From the cell containing the given text, extract its center point as [x, y] coordinate. 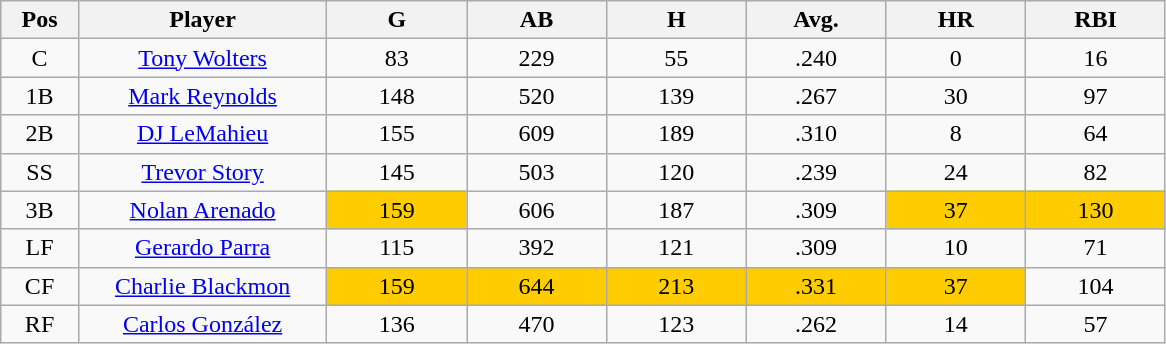
229 [537, 58]
.240 [816, 58]
8 [956, 134]
155 [397, 134]
.239 [816, 172]
Tony Wolters [202, 58]
LF [40, 248]
HR [956, 20]
.310 [816, 134]
1B [40, 96]
470 [537, 324]
RBI [1096, 20]
82 [1096, 172]
189 [676, 134]
RF [40, 324]
2B [40, 134]
CF [40, 286]
.262 [816, 324]
644 [537, 286]
121 [676, 248]
C [40, 58]
392 [537, 248]
SS [40, 172]
97 [1096, 96]
DJ LeMahieu [202, 134]
213 [676, 286]
520 [537, 96]
3B [40, 210]
104 [1096, 286]
64 [1096, 134]
148 [397, 96]
.331 [816, 286]
Trevor Story [202, 172]
Gerardo Parra [202, 248]
57 [1096, 324]
Avg. [816, 20]
609 [537, 134]
83 [397, 58]
.267 [816, 96]
55 [676, 58]
10 [956, 248]
Pos [40, 20]
145 [397, 172]
30 [956, 96]
503 [537, 172]
Nolan Arenado [202, 210]
G [397, 20]
123 [676, 324]
16 [1096, 58]
187 [676, 210]
120 [676, 172]
H [676, 20]
606 [537, 210]
24 [956, 172]
115 [397, 248]
Player [202, 20]
AB [537, 20]
Mark Reynolds [202, 96]
136 [397, 324]
Charlie Blackmon [202, 286]
71 [1096, 248]
Carlos González [202, 324]
130 [1096, 210]
139 [676, 96]
0 [956, 58]
14 [956, 324]
